From the cell containing the given text, extract its center point as [x, y] coordinate. 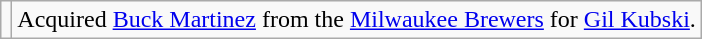
Acquired Buck Martinez from the Milwaukee Brewers for Gil Kubski. [357, 20]
